For the text-containing cell, return its midpoint in [x, y] coordinate format. 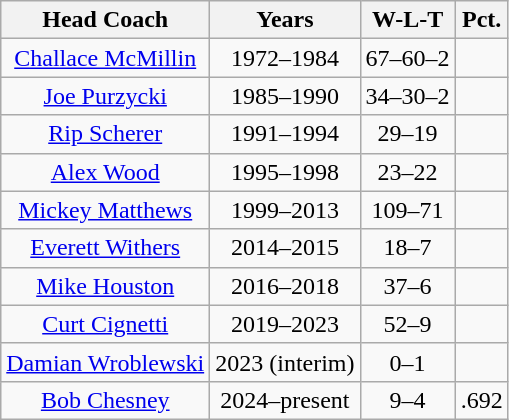
18–7 [408, 248]
Alex Wood [106, 172]
.692 [482, 400]
2014–2015 [285, 248]
2023 (interim) [285, 362]
23–22 [408, 172]
52–9 [408, 324]
Bob Chesney [106, 400]
67–60–2 [408, 58]
Mike Houston [106, 286]
Curt Cignetti [106, 324]
Pct. [482, 20]
Mickey Matthews [106, 210]
2019–2023 [285, 324]
Damian Wroblewski [106, 362]
0–1 [408, 362]
1991–1994 [285, 134]
Years [285, 20]
1995–1998 [285, 172]
1999–2013 [285, 210]
Everett Withers [106, 248]
Joe Purzycki [106, 96]
Head Coach [106, 20]
1985–1990 [285, 96]
109–71 [408, 210]
W-L-T [408, 20]
9–4 [408, 400]
Rip Scherer [106, 134]
2024–present [285, 400]
34–30–2 [408, 96]
2016–2018 [285, 286]
29–19 [408, 134]
37–6 [408, 286]
Challace McMillin [106, 58]
1972–1984 [285, 58]
